Locate the cell with the specified text and output its (x, y) center coordinate. 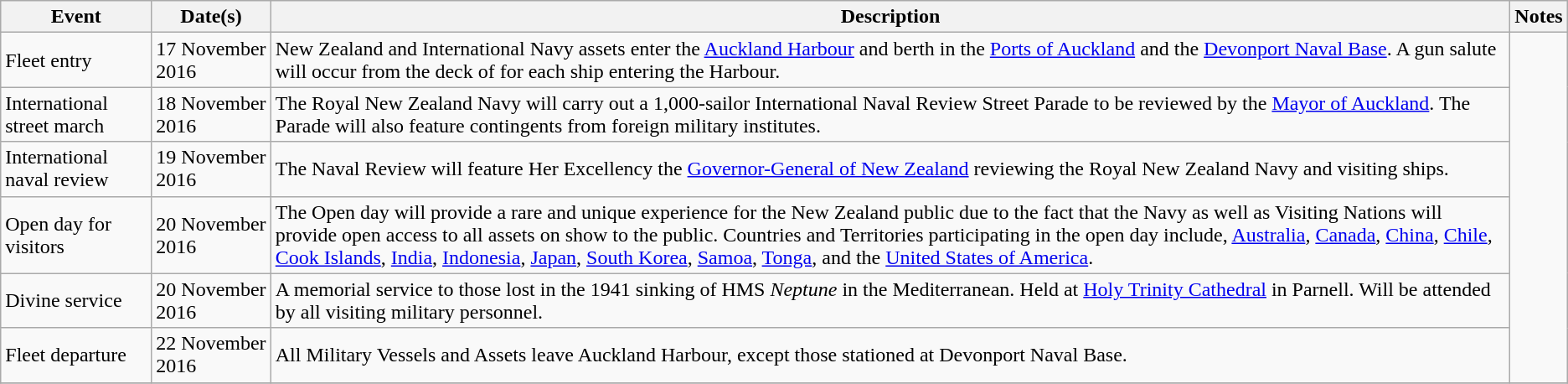
Date(s) (211, 17)
Fleet entry (76, 60)
Divine service (76, 300)
Event (76, 17)
Open day for visitors (76, 235)
22 November 2016 (211, 355)
19 November 2016 (211, 169)
The Naval Review will feature Her Excellency the Governor-General of New Zealand reviewing the Royal New Zealand Navy and visiting ships. (890, 169)
Fleet departure (76, 355)
17 November 2016 (211, 60)
Notes (1539, 17)
All Military Vessels and Assets leave Auckland Harbour, except those stationed at Devonport Naval Base. (890, 355)
Description (890, 17)
International naval review (76, 169)
18 November 2016 (211, 114)
International street march (76, 114)
